Search for the cell housing the specified text and yield its [X, Y] center coordinate. 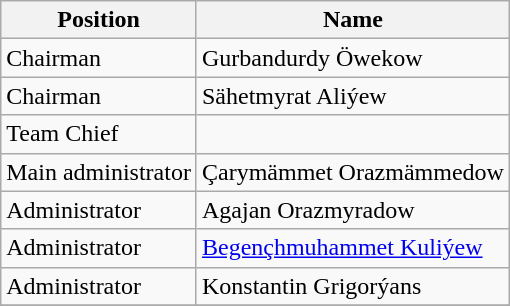
Main administrator [99, 172]
Begençhmuhammet Kuliýew [352, 248]
Konstantin Grigorýans [352, 286]
Çarymämmet Orazmämmedow [352, 172]
Sähetmyrat Aliýew [352, 96]
Name [352, 20]
Position [99, 20]
Team Chief [99, 134]
Agajan Orazmyradow [352, 210]
Gurbandurdy Öwekow [352, 58]
